Search for the cell housing the specified text and yield its [X, Y] center coordinate. 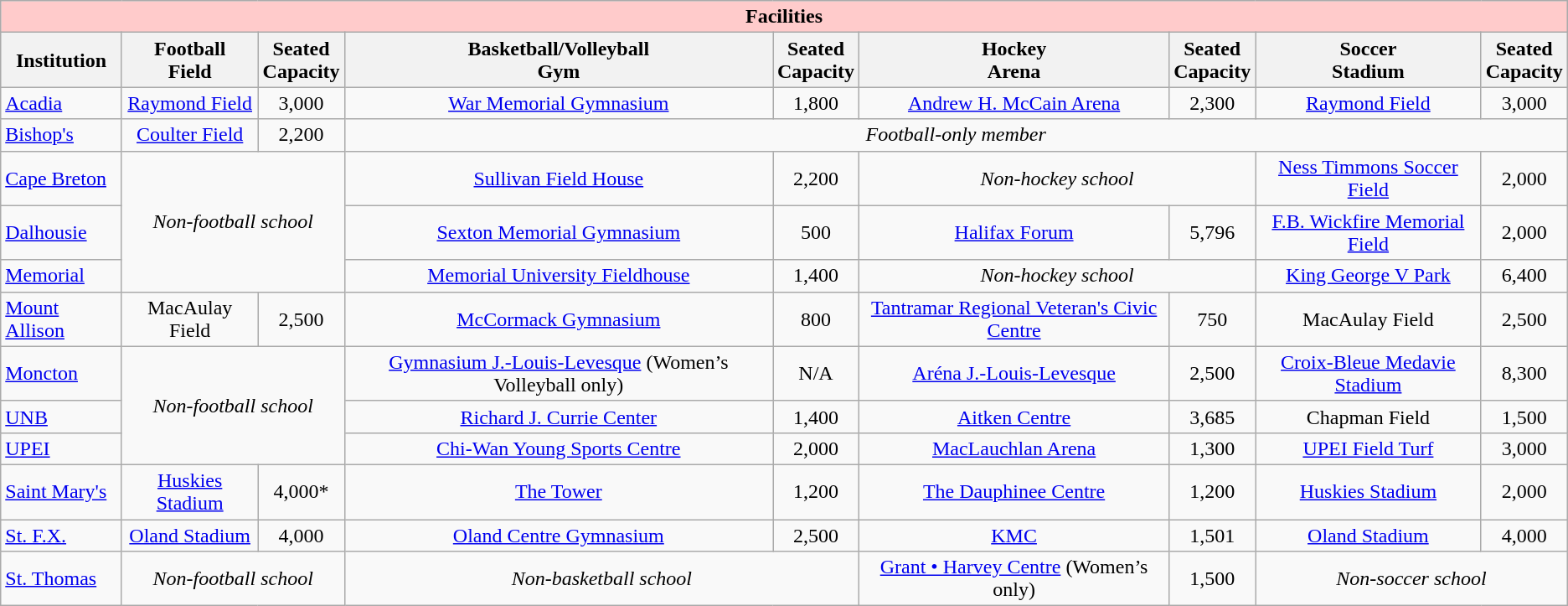
750 [1213, 319]
The Tower [558, 491]
MacLauchlan Arena [1014, 448]
Croix-Bleue Medavie Stadium [1369, 374]
N/A [816, 374]
Ness Timmons Soccer Field [1369, 178]
UPEI [62, 448]
Non-basketball school [601, 578]
6,400 [1524, 276]
KMC [1014, 536]
Sexton Memorial Gymnasium [558, 233]
Sullivan Field House [558, 178]
Dalhousie [62, 233]
Aitken Centre [1014, 417]
HockeyArena [1014, 60]
Facilities [784, 17]
Non-soccer school [1412, 578]
Tantramar Regional Veteran's Civic Centre [1014, 319]
FootballField [189, 60]
2,300 [1213, 103]
SoccerStadium [1369, 60]
1,800 [816, 103]
8,300 [1524, 374]
Chapman Field [1369, 417]
Halifax Forum [1014, 233]
Memorial University Fieldhouse [558, 276]
Saint Mary's [62, 491]
Cape Breton [62, 178]
Bishop's [62, 135]
Gymnasium J.-Louis-Levesque (Women’s Volleyball only) [558, 374]
St. Thomas [62, 578]
Mount Allison [62, 319]
King George V Park [1369, 276]
UPEI Field Turf [1369, 448]
McCormack Gymnasium [558, 319]
Basketball/VolleyballGym [558, 60]
Acadia [62, 103]
St. F.X. [62, 536]
500 [816, 233]
1,300 [1213, 448]
Andrew H. McCain Arena [1014, 103]
Coulter Field [189, 135]
Memorial [62, 276]
4,000* [302, 491]
War Memorial Gymnasium [558, 103]
Richard J. Currie Center [558, 417]
1,501 [1213, 536]
The Dauphinee Centre [1014, 491]
Football-only member [956, 135]
Institution [62, 60]
Aréna J.-Louis-Levesque [1014, 374]
5,796 [1213, 233]
800 [816, 319]
Chi-Wan Young Sports Centre [558, 448]
3,685 [1213, 417]
Grant • Harvey Centre (Women’s only) [1014, 578]
Moncton [62, 374]
Oland Centre Gymnasium [558, 536]
F.B. Wickfire Memorial Field [1369, 233]
UNB [62, 417]
